Return [x, y] of the center of cell containing provided text 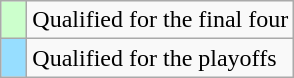
Qualified for the final four [160, 20]
Qualified for the playoffs [160, 58]
